Provide the (X, Y) coordinate of the cell's center where the given text is located.  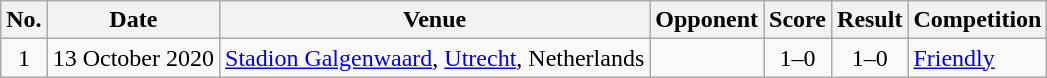
13 October 2020 (133, 58)
Competition (978, 20)
Date (133, 20)
Result (870, 20)
Opponent (707, 20)
Score (798, 20)
No. (24, 20)
Venue (435, 20)
Friendly (978, 58)
1 (24, 58)
Stadion Galgenwaard, Utrecht, Netherlands (435, 58)
